Search for the cell housing the specified text and yield its [x, y] center coordinate. 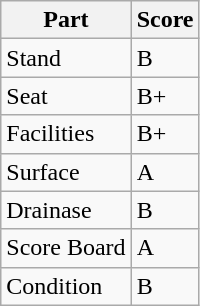
Drainase [66, 210]
Facilities [66, 134]
Part [66, 20]
Score Board [66, 248]
Seat [66, 96]
Score [165, 20]
Stand [66, 58]
Condition [66, 286]
Surface [66, 172]
